Locate the cell with the specified text and output its [X, Y] center coordinate. 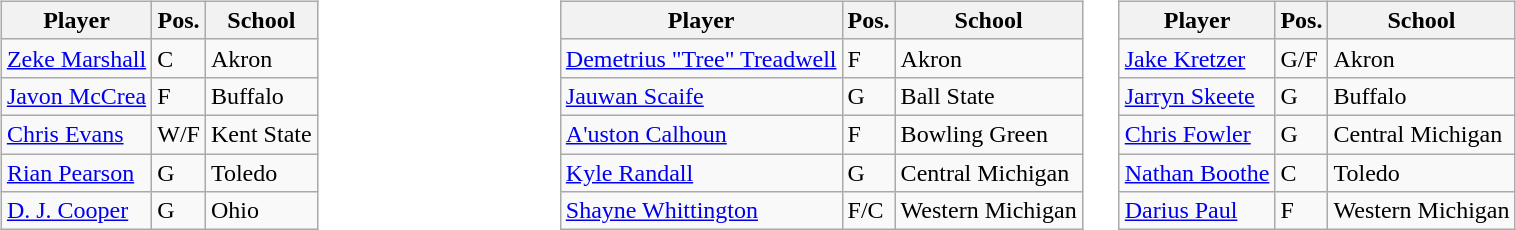
Jarryn Skeete [1197, 96]
A'uston Calhoun [701, 134]
Kent State [261, 134]
Chris Evans [76, 134]
F/C [868, 211]
Bowling Green [988, 134]
Chris Fowler [1197, 134]
Ohio [261, 211]
Demetrius "Tree" Treadwell [701, 58]
Kyle Randall [701, 173]
Jauwan Scaife [701, 96]
Jake Kretzer [1197, 58]
Shayne Whittington [701, 211]
Nathan Boothe [1197, 173]
D. J. Cooper [76, 211]
Darius Paul [1197, 211]
Ball State [988, 96]
Rian Pearson [76, 173]
W/F [179, 134]
G/F [1302, 58]
Zeke Marshall [76, 58]
Javon McCrea [76, 96]
